Output the [X, Y] coordinate of the center of the cell containing the given text.  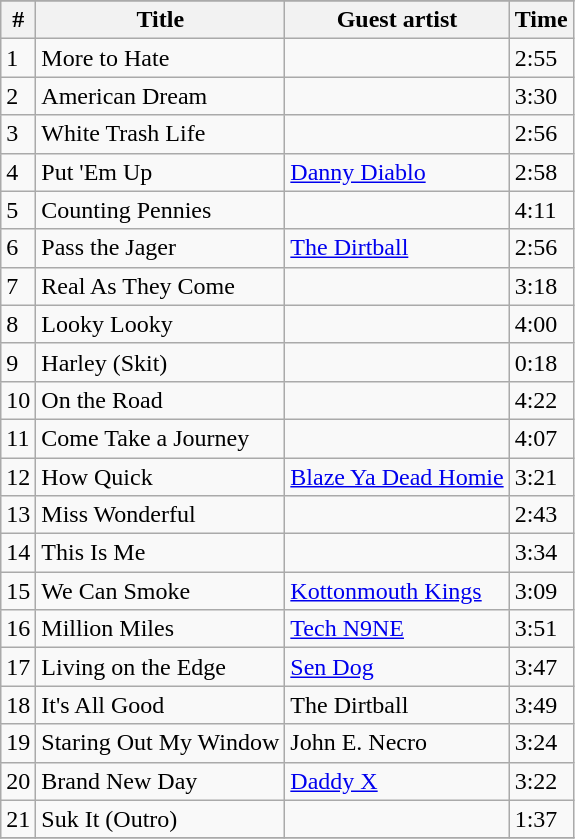
Guest artist [397, 20]
Sen Dog [397, 667]
12 [18, 477]
1:37 [541, 819]
Harley (Skit) [160, 362]
American Dream [160, 96]
4:11 [541, 210]
John E. Necro [397, 743]
3 [18, 134]
How Quick [160, 477]
4:07 [541, 438]
Living on the Edge [160, 667]
Counting Pennies [160, 210]
10 [18, 400]
More to Hate [160, 58]
We Can Smoke [160, 591]
Kottonmouth Kings [397, 591]
9 [18, 362]
3:47 [541, 667]
3:21 [541, 477]
It's All Good [160, 705]
Pass the Jager [160, 248]
13 [18, 515]
16 [18, 629]
0:18 [541, 362]
Title [160, 20]
Brand New Day [160, 781]
11 [18, 438]
Miss Wonderful [160, 515]
15 [18, 591]
Come Take a Journey [160, 438]
3:22 [541, 781]
2:58 [541, 172]
Looky Looky [160, 324]
Real As They Come [160, 286]
6 [18, 248]
3:24 [541, 743]
20 [18, 781]
Staring Out My Window [160, 743]
19 [18, 743]
# [18, 20]
2 [18, 96]
Daddy X [397, 781]
3:49 [541, 705]
5 [18, 210]
4:22 [541, 400]
4:00 [541, 324]
Danny Diablo [397, 172]
Suk It (Outro) [160, 819]
3:30 [541, 96]
Time [541, 20]
4 [18, 172]
White Trash Life [160, 134]
Tech N9NE [397, 629]
2:43 [541, 515]
3:34 [541, 553]
3:51 [541, 629]
7 [18, 286]
18 [18, 705]
Put 'Em Up [160, 172]
2:55 [541, 58]
14 [18, 553]
3:09 [541, 591]
Million Miles [160, 629]
This Is Me [160, 553]
17 [18, 667]
3:18 [541, 286]
21 [18, 819]
8 [18, 324]
On the Road [160, 400]
1 [18, 58]
Blaze Ya Dead Homie [397, 477]
